Find where the given text appears and provide that cell's center as [x, y] coordinate. 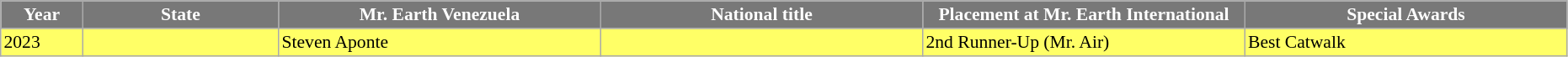
Placement at Mr. Earth International [1084, 15]
2023 [42, 42]
National title [761, 15]
State [180, 15]
Steven Aponte [440, 42]
Mr. Earth Venezuela [440, 15]
Year [42, 15]
2nd Runner-Up (Mr. Air) [1084, 42]
Best Catwalk [1405, 42]
Special Awards [1405, 15]
